Locate the cell with the specified text and output its [x, y] center coordinate. 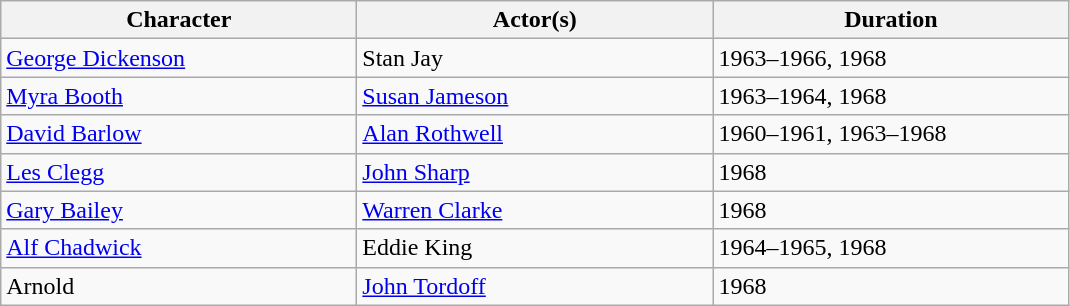
David Barlow [179, 134]
Alan Rothwell [535, 134]
George Dickenson [179, 58]
1960–1961, 1963–1968 [891, 134]
Alf Chadwick [179, 248]
Eddie King [535, 248]
Warren Clarke [535, 210]
Character [179, 20]
Myra Booth [179, 96]
John Tordoff [535, 286]
Susan Jameson [535, 96]
Gary Bailey [179, 210]
Arnold [179, 286]
John Sharp [535, 172]
Actor(s) [535, 20]
1963–1966, 1968 [891, 58]
Les Clegg [179, 172]
Duration [891, 20]
Stan Jay [535, 58]
1963–1964, 1968 [891, 96]
1964–1965, 1968 [891, 248]
